From the cell containing the given text, extract its center point as [x, y] coordinate. 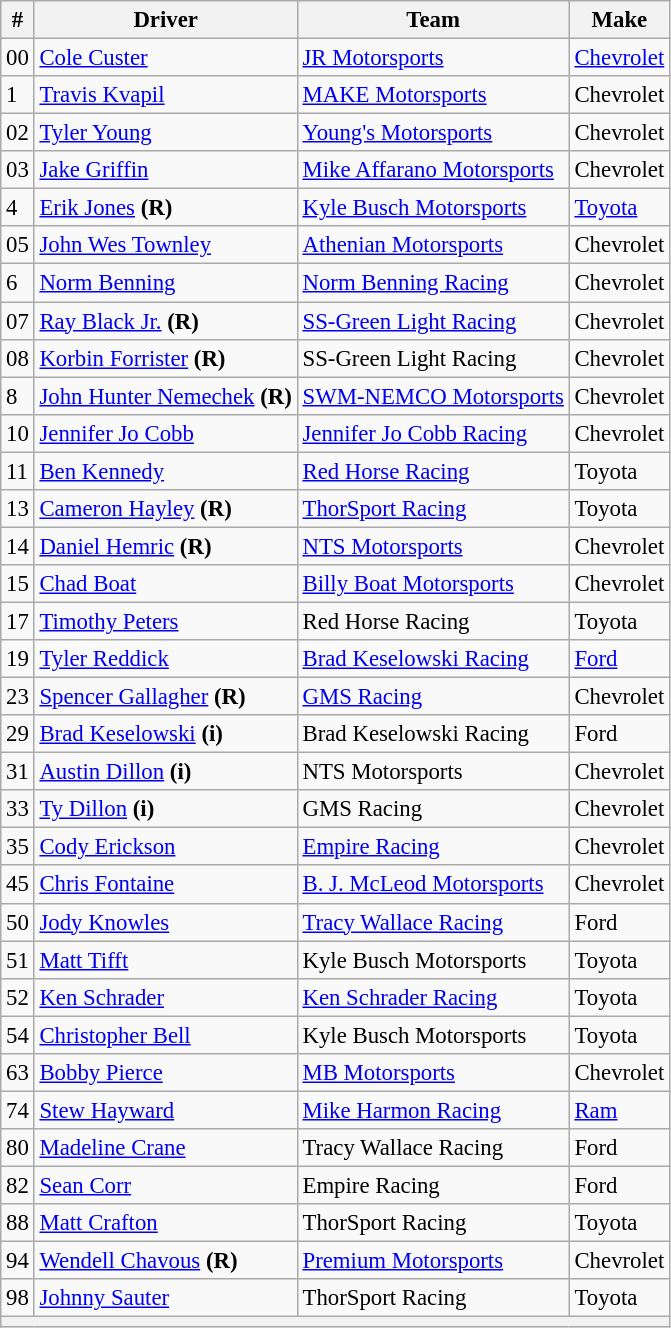
8 [18, 396]
10 [18, 433]
Premium Motorsports [433, 1261]
Ken Schrader [166, 997]
Christopher Bell [166, 1035]
Daniel Hemric (R) [166, 546]
Jennifer Jo Cobb Racing [433, 433]
51 [18, 960]
88 [18, 1223]
Mike Harmon Racing [433, 1110]
Tyler Young [166, 133]
82 [18, 1185]
00 [18, 58]
Cole Custer [166, 58]
Young's Motorsports [433, 133]
Ben Kennedy [166, 471]
1 [18, 95]
6 [18, 283]
Madeline Crane [166, 1148]
Make [619, 20]
Timothy Peters [166, 621]
50 [18, 922]
Erik Jones (R) [166, 208]
Ken Schrader Racing [433, 997]
Billy Boat Motorsports [433, 584]
05 [18, 245]
Chad Boat [166, 584]
29 [18, 734]
John Hunter Nemechek (R) [166, 396]
Norm Benning Racing [433, 283]
Johnny Sauter [166, 1298]
Jennifer Jo Cobb [166, 433]
Jake Griffin [166, 170]
80 [18, 1148]
Matt Crafton [166, 1223]
74 [18, 1110]
Cameron Hayley (R) [166, 509]
Wendell Chavous (R) [166, 1261]
52 [18, 997]
Tyler Reddick [166, 659]
35 [18, 847]
Austin Dillon (i) [166, 772]
33 [18, 809]
# [18, 20]
02 [18, 133]
Jody Knowles [166, 922]
17 [18, 621]
23 [18, 697]
31 [18, 772]
Ty Dillon (i) [166, 809]
07 [18, 321]
MB Motorsports [433, 1073]
4 [18, 208]
Matt Tifft [166, 960]
98 [18, 1298]
45 [18, 885]
15 [18, 584]
13 [18, 509]
03 [18, 170]
Sean Corr [166, 1185]
Norm Benning [166, 283]
54 [18, 1035]
JR Motorsports [433, 58]
63 [18, 1073]
Mike Affarano Motorsports [433, 170]
94 [18, 1261]
Stew Hayward [166, 1110]
Ram [619, 1110]
Bobby Pierce [166, 1073]
Spencer Gallagher (R) [166, 697]
John Wes Townley [166, 245]
B. J. McLeod Motorsports [433, 885]
11 [18, 471]
19 [18, 659]
Travis Kvapil [166, 95]
Driver [166, 20]
SWM-NEMCO Motorsports [433, 396]
Cody Erickson [166, 847]
08 [18, 358]
Brad Keselowski (i) [166, 734]
Korbin Forrister (R) [166, 358]
MAKE Motorsports [433, 95]
Chris Fontaine [166, 885]
Ray Black Jr. (R) [166, 321]
14 [18, 546]
Team [433, 20]
Athenian Motorsports [433, 245]
